Return the [X, Y] coordinate for the center point of the cell that contains the specified text.  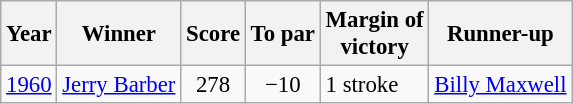
1 stroke [374, 85]
Score [214, 34]
Year [29, 34]
−10 [282, 85]
Winner [119, 34]
1960 [29, 85]
278 [214, 85]
Margin ofvictory [374, 34]
Jerry Barber [119, 85]
Runner-up [500, 34]
Billy Maxwell [500, 85]
To par [282, 34]
